Extract the [x, y] coordinate from the center of the cell holding the provided text.  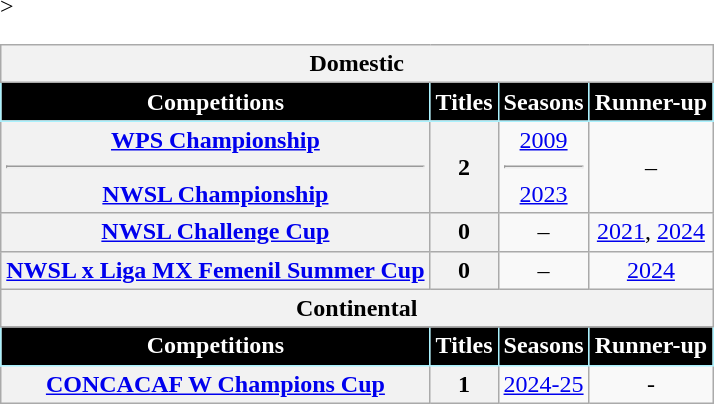
Continental [357, 308]
NWSL Challenge Cup [216, 232]
2 [464, 167]
NWSL x Liga MX Femenil Summer Cup [216, 270]
WPS Championship NWSL Championship [216, 167]
2024 [651, 270]
CONCACAF W Champions Cup [216, 384]
2009 2023 [544, 167]
- [651, 384]
Domestic [357, 64]
2021, 2024 [651, 232]
1 [464, 384]
2024-25 [544, 384]
